Return [X, Y] of the center of cell containing provided text 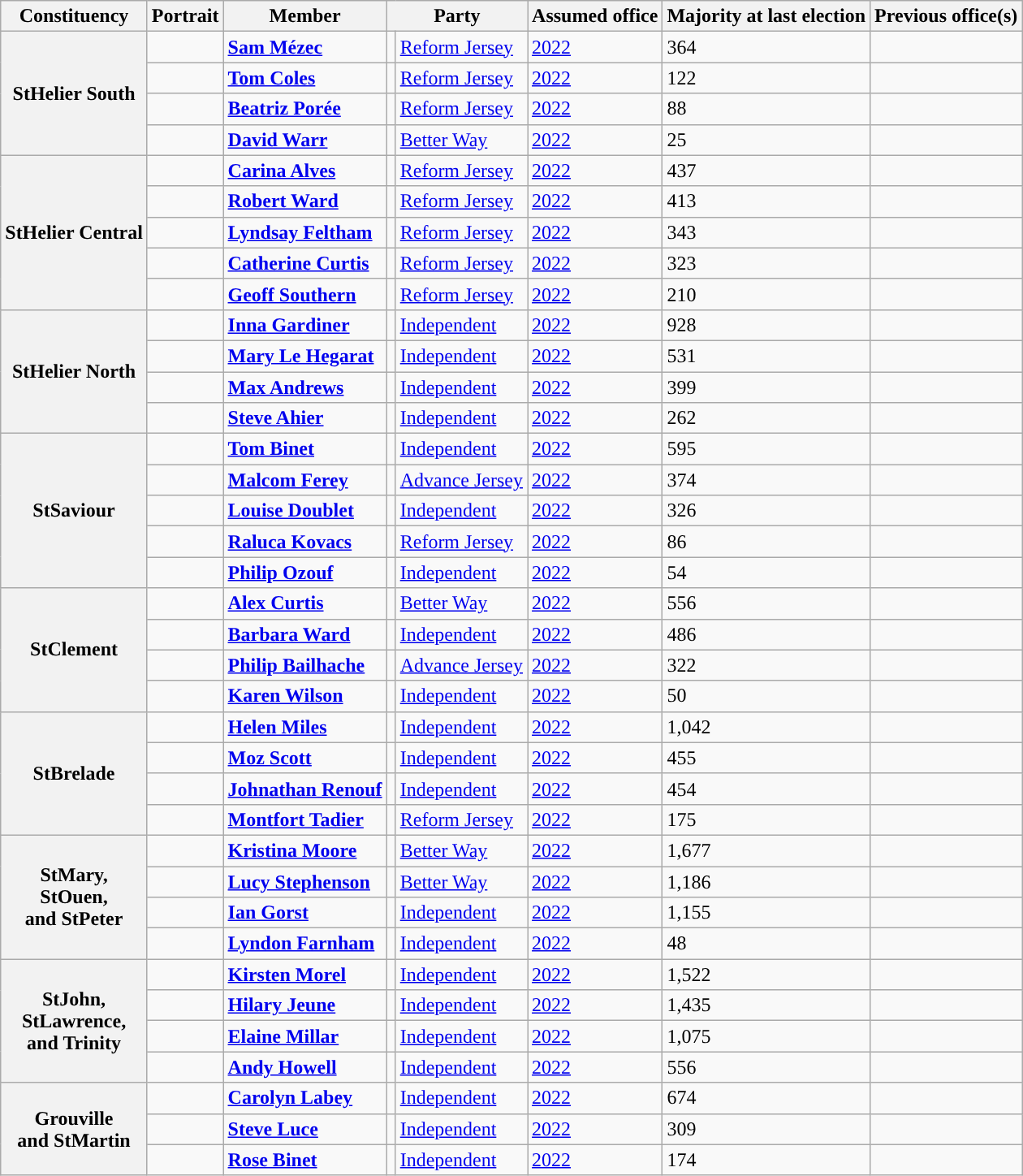
48 [766, 944]
174 [766, 1160]
Carina Alves [305, 171]
Andy Howell [305, 1067]
595 [766, 449]
Steve Ahier [305, 418]
413 [766, 201]
StHelier North [75, 371]
Malcom Ferey [305, 480]
Philip Ozouf [305, 573]
Raluca Kovacs [305, 542]
Moz Scott [305, 758]
Inna Gardiner [305, 325]
Louise Doublet [305, 511]
Grouvilleand StMartin [75, 1129]
Kirsten Morel [305, 975]
486 [766, 634]
StHelier South [75, 93]
Lyndsay Feltham [305, 232]
122 [766, 78]
Max Andrews [305, 387]
StJohn,StLawrence,and Trinity [75, 1021]
Hilary Jeune [305, 1005]
928 [766, 325]
Montfort Tadier [305, 819]
210 [766, 294]
323 [766, 263]
Johnathan Renouf [305, 789]
Rose Binet [305, 1160]
326 [766, 511]
1,186 [766, 881]
Karen Wilson [305, 696]
175 [766, 819]
StSaviour [75, 511]
Tom Coles [305, 78]
Majority at last election [766, 16]
1,522 [766, 975]
1,042 [766, 727]
674 [766, 1098]
Lucy Stephenson [305, 881]
374 [766, 480]
454 [766, 789]
Helen Miles [305, 727]
Kristina Moore [305, 850]
Assumed office [595, 16]
399 [766, 387]
309 [766, 1129]
1,435 [766, 1005]
Barbara Ward [305, 634]
Sam Mézec [305, 47]
322 [766, 665]
531 [766, 356]
StBrelade [75, 773]
Constituency [75, 16]
Ian Gorst [305, 913]
Elaine Millar [305, 1036]
50 [766, 696]
Catherine Curtis [305, 263]
Lyndon Farnham [305, 944]
Geoff Southern [305, 294]
1,677 [766, 850]
Beatriz Porée [305, 109]
Member [305, 16]
Alex Curtis [305, 603]
54 [766, 573]
StHelier Central [75, 232]
Mary Le Hegarat [305, 356]
StMary,StOuen,and StPeter [75, 897]
88 [766, 109]
StClement [75, 650]
Party [456, 16]
343 [766, 232]
Carolyn Labey [305, 1098]
262 [766, 418]
Robert Ward [305, 201]
437 [766, 171]
Portrait [185, 16]
David Warr [305, 140]
25 [766, 140]
364 [766, 47]
455 [766, 758]
Philip Bailhache [305, 665]
Tom Binet [305, 449]
Previous office(s) [947, 16]
86 [766, 542]
1,075 [766, 1036]
Steve Luce [305, 1129]
1,155 [766, 913]
